Capture the cell that displays the provided text and extract its (X, Y) central coordinate. 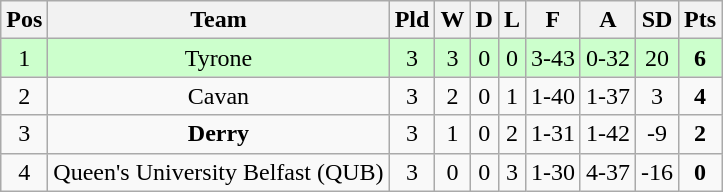
Pos (24, 20)
Tyrone (218, 58)
Pld (412, 20)
W (452, 20)
Cavan (218, 96)
6 (700, 58)
1-42 (608, 134)
1-40 (552, 96)
Pts (700, 20)
-9 (658, 134)
Derry (218, 134)
-16 (658, 172)
3-43 (552, 58)
F (552, 20)
1-37 (608, 96)
A (608, 20)
1-31 (552, 134)
Queen's University Belfast (QUB) (218, 172)
L (512, 20)
D (484, 20)
SD (658, 20)
20 (658, 58)
0-32 (608, 58)
1-30 (552, 172)
4-37 (608, 172)
Team (218, 20)
